Pinpoint the cell where the given text exists, returning its (x, y) midpoint coordinate. 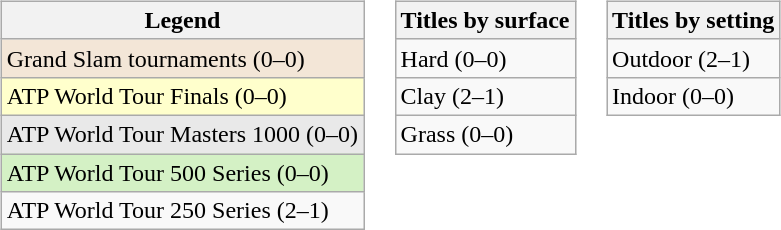
Clay (2–1) (485, 96)
Titles by surface (485, 20)
Indoor (0–0) (694, 96)
Titles by setting (694, 20)
Legend (182, 20)
Grand Slam tournaments (0–0) (182, 58)
ATP World Tour 250 Series (2–1) (182, 211)
ATP World Tour 500 Series (0–0) (182, 173)
ATP World Tour Finals (0–0) (182, 96)
ATP World Tour Masters 1000 (0–0) (182, 134)
Hard (0–0) (485, 58)
Grass (0–0) (485, 134)
Outdoor (2–1) (694, 58)
